Scan for the cell matching the given text and deliver its (X, Y) coordinate at center. 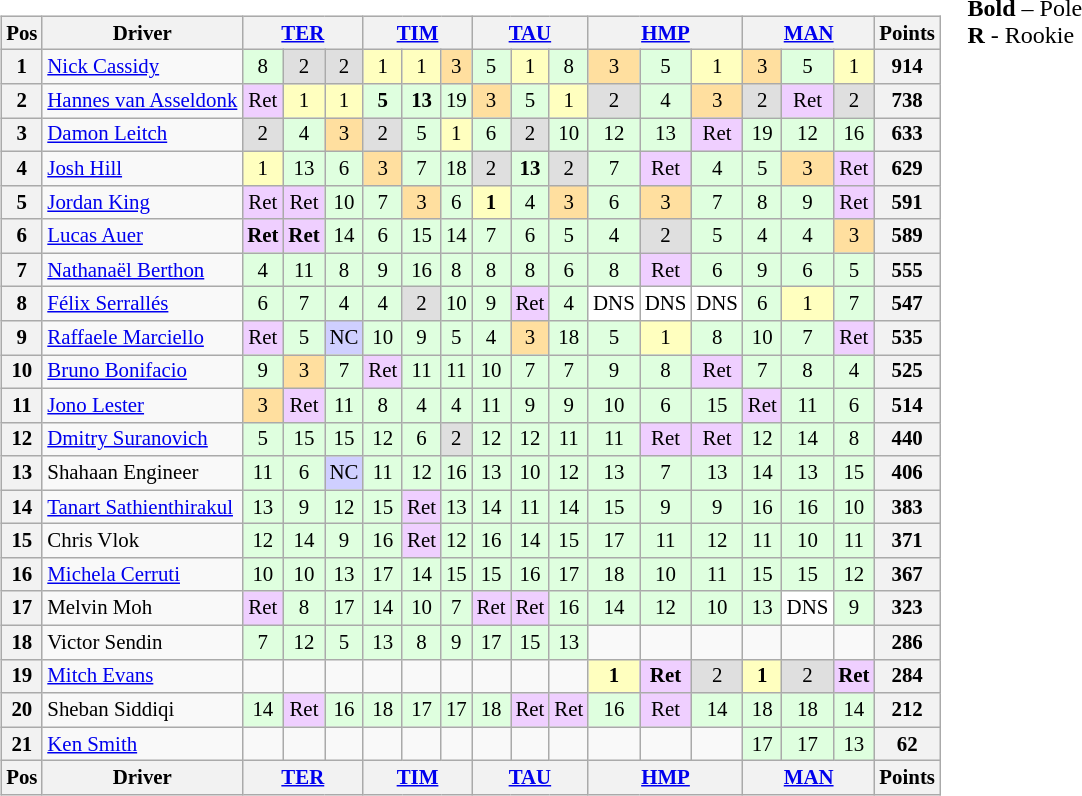
591 (906, 202)
371 (906, 541)
383 (906, 507)
555 (906, 270)
Shahaan Engineer (142, 473)
62 (906, 744)
323 (906, 608)
Jordan King (142, 202)
535 (906, 338)
Jono Lester (142, 405)
440 (906, 439)
547 (906, 304)
Melvin Moh (142, 608)
Chris Vlok (142, 541)
514 (906, 405)
629 (906, 168)
633 (906, 135)
525 (906, 372)
Tanart Sathienthirakul (142, 507)
Dmitry Suranovich (142, 439)
Hannes van Asseldonk (142, 101)
Josh Hill (142, 168)
Victor Sendin (142, 642)
406 (906, 473)
Damon Leitch (142, 135)
914 (906, 67)
Raffaele Marciello (142, 338)
Bruno Bonifacio (142, 372)
Michela Cerruti (142, 575)
367 (906, 575)
284 (906, 676)
589 (906, 236)
Mitch Evans (142, 676)
20 (22, 710)
21 (22, 744)
286 (906, 642)
Lucas Auer (142, 236)
Ken Smith (142, 744)
Félix Serrallés (142, 304)
Nick Cassidy (142, 67)
212 (906, 710)
Nathanaël Berthon (142, 270)
738 (906, 101)
Sheban Siddiqi (142, 710)
